Locate the cell with the specified text and output its [x, y] center coordinate. 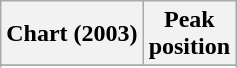
Peakposition [189, 34]
Chart (2003) [72, 34]
